Output the (x, y) coordinate of the center of the cell containing the given text.  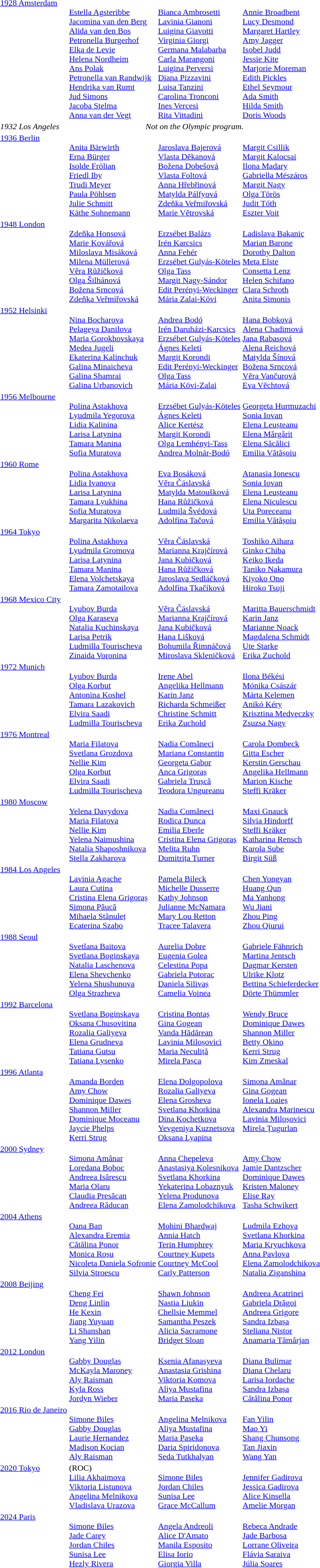
Erzsébet Gulyás-KötelesÁgnes KeletiAlice KertészMargit KorondiOlga Lemhényi-TassAndrea Molnár-Bodó (199, 425)
Anna ChepelevaAnastasiya KolesnikovaSvetlana KhorkinaYekaterina LobaznyukYelena ProdunovaElena Zamolodchikova (199, 1177)
Simone BilesJordan ChilesSunisa LeeGrace McCallum (199, 1487)
Cristina BontașGina GogeanVanda HădăreanLavinia MiloșoviciMaria NeculițăMirela Pașca (199, 1033)
Mohini BhardwajAnnia HatchTerin HumphreyCourtney KupetsCourtney McCoolCarly Patterson (199, 1244)
Erzsébet BalázsIrén KarcsicsAnna FehérErzsébet Gulyás-KötelesOlga TassMargit Nagy-SándorEdit Perényi-WeckingerMária Zalai-Kövi (199, 262)
Jaroslava BajerováVlasta DěkanováBožena DobešováVlasta FoltováAnna HřebřinováMatylda PálfyováZdeňka VeřmiřovskáMarie Větrovská (199, 175)
Aurelia DobreEugenia GoleaCelestina PopaGabriela PotoracDaniela SilivașCamelia Voinea (199, 965)
Svetlana BoginskayaOksana ChusovitinaRozalia GaliyevaElena GrudnevaTatiana GutsuTatiana Lysenko (113, 1033)
Amanda BordenAmy ChowDominique DawesShannon MillerDominique MoceanuJaycie PhelpsKerri Strug (113, 1105)
Gabby DouglasMcKayla MaroneyAly RaismanKyla RossJordyn Wieber (113, 1375)
Angelina MelnikovaAliya MustafinaMaria PasekaDaria SpiridonovaSeda Tutkhalyan (199, 1433)
Polina AstakhovaLyudmila YegorovaLidia KalininaLarisa LatyninaTamara ManinaSofia Muratova (113, 425)
Simone BilesGabby DouglasLaurie HernandezMadison KocianAly Raisman (113, 1433)
Zdeňka HonsováMarie KovářováMiloslava MisákováMilena MüllerováVěra RůžičkováOlga ŠilhánováBožena SrncováZdeňka Veřmiřovská (113, 262)
Svetlana BaitovaSvetlana BoginskayaNatalia LaschenovaElena ShevchenkoYelena ShushunovaOlga Strazheva (113, 965)
Ksenia AfanasyevaAnastasia GrishinaViktoria KomovaAliya MustafinaMaria Paseka (199, 1375)
Yelena DavydovaMaria FilatovaNellie KimYelena NaimushinaNatalia ShaposhnikovaStella Zakharova (113, 830)
Anita BärwirthErna BürgerIsolde FrölianFriedl IbyTrudi MeyerPaula PöhlsenJulie SchmittKäthe Sohnemann (113, 175)
Lyubov BurdaOlga KarasevaNatalia KuchinskayaLarisa PetrikLudmilla TourischevaZinaida Voronina (113, 627)
Polina AstakhovaLidia IvanovaLarisa LatyninaTamara LyukhinaSofia MuratovaMargarita Nikolaeva (113, 492)
Eva BosákováVěra ČáslavskáMatylda MatouškováHana RůžičkováLudmila ŠvédováAdolfína Tačová (199, 492)
Shawn JohnsonNastia LiukinChellsie MemmelSamantha PeszekAlicia SacramoneBridget Sloan (199, 1312)
Věra ČáslavskáMarianna KrajčírováJana KubičkováHana LiškováBohumila ŘimnáčováMiroslava Skleničková (199, 627)
Simona AmânarLoredana BobocAndreea IsărescuMaria OlaruClaudia PresăcanAndreea Răducan (113, 1177)
Polina AstakhovaLyudmila GromovaLarisa LatyninaTamara ManinaElena VolchetskayaTamara Zamotailova (113, 560)
Lyubov BurdaOlga KorbutAntonina KoshelTamara LazakovichElvira SaadiLudmilla Tourischeva (113, 695)
Nina BocharovaPelageya Danilova Maria GorokhovskayaMedea JugeliEkaterina KalinchukGalina MinaichevaGalina ShamraiGalina Urbanovich (113, 348)
Nadia ComăneciMariana ConstantinGeorgeta GaborAnca GrigorașGabriela TrușcăTeodora Ungureanu (199, 762)
Věra ČáslavskáMarianna KrajčírováJana KubičkováHana RůžičkováJaroslava SedláčkováAdolfína Tkačíková (199, 560)
Oana BanAlexandra EremiaCătălina PonorMonica RoșuNicoleta Daniela ȘofronieSilvia Stroescu (113, 1244)
Irene AbelAngelika HellmannKarin JanzRicharda SchmeißerChristine SchmittErika Zuchold (199, 695)
Andrea BodóIrén Daruházi-KarcsicsErzsébet Gulyás-KötelesÁgnes KeletiMargit KorondiEdit Perényi-WeckingerOlga TassMária Kövi-Zalai (199, 348)
Nadia ComăneciRodica DuncaEmilia EberleCristina Elena GrigorașMelita RuhnDumitrița Turner (199, 830)
Lavinia AgacheLaura CutinaCristina Elena GrigorașSimona PăucăMihaela StănulețEcaterina Szabo (113, 897)
Maria FilatovaSvetlana GrozdovaNellie KimOlga KorbutElvira SaadiLudmilla Tourischeva (113, 762)
(ROC)Lilia AkhaimovaViktoria ListunovaAngelina MelnikovaVladislava Urazova (113, 1487)
Pamela BileckMichelle DusserreKathy JohnsonJulianne McNamaraMary Lou RettonTracee Talavera (199, 897)
Cheng FeiDeng LinlinHe KexinJiang YuyuanLi ShanshanYang Yilin (113, 1312)
Elena DolgopolovaRozalia GaliyevaElena GroshevaSvetlana KhorkinaDina KochetkovaYevgeniya KuznetsovaOksana Lyapina (199, 1105)
